Search for the cell housing the specified text and yield its [x, y] center coordinate. 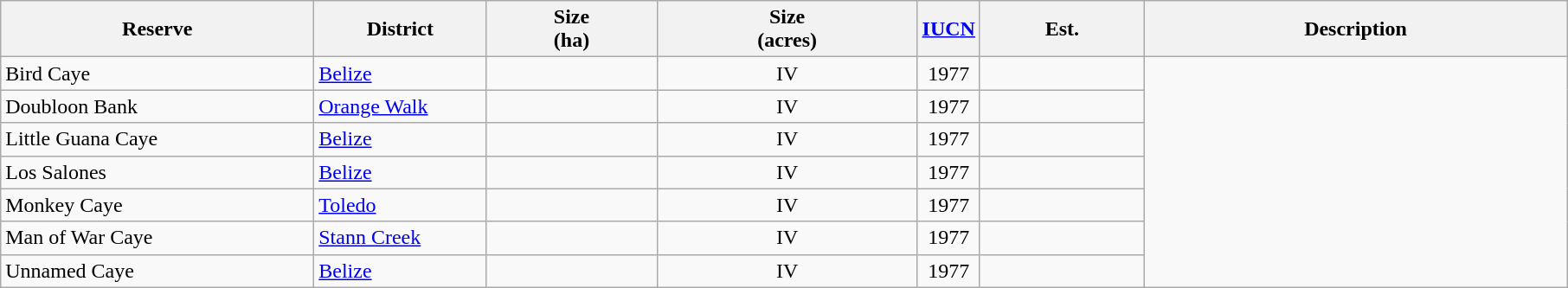
Doubloon Bank [157, 106]
Orange Walk [400, 106]
Bird Caye [157, 74]
IUCN [948, 29]
Description [1355, 29]
Los Salones [157, 172]
Stann Creek [400, 238]
Reserve [157, 29]
Unnamed Caye [157, 271]
Est. [1062, 29]
Size(acres) [787, 29]
Man of War Caye [157, 238]
District [400, 29]
Toledo [400, 205]
Little Guana Caye [157, 139]
Size(ha) [571, 29]
Monkey Caye [157, 205]
